Capture the cell that displays the provided text and extract its (x, y) central coordinate. 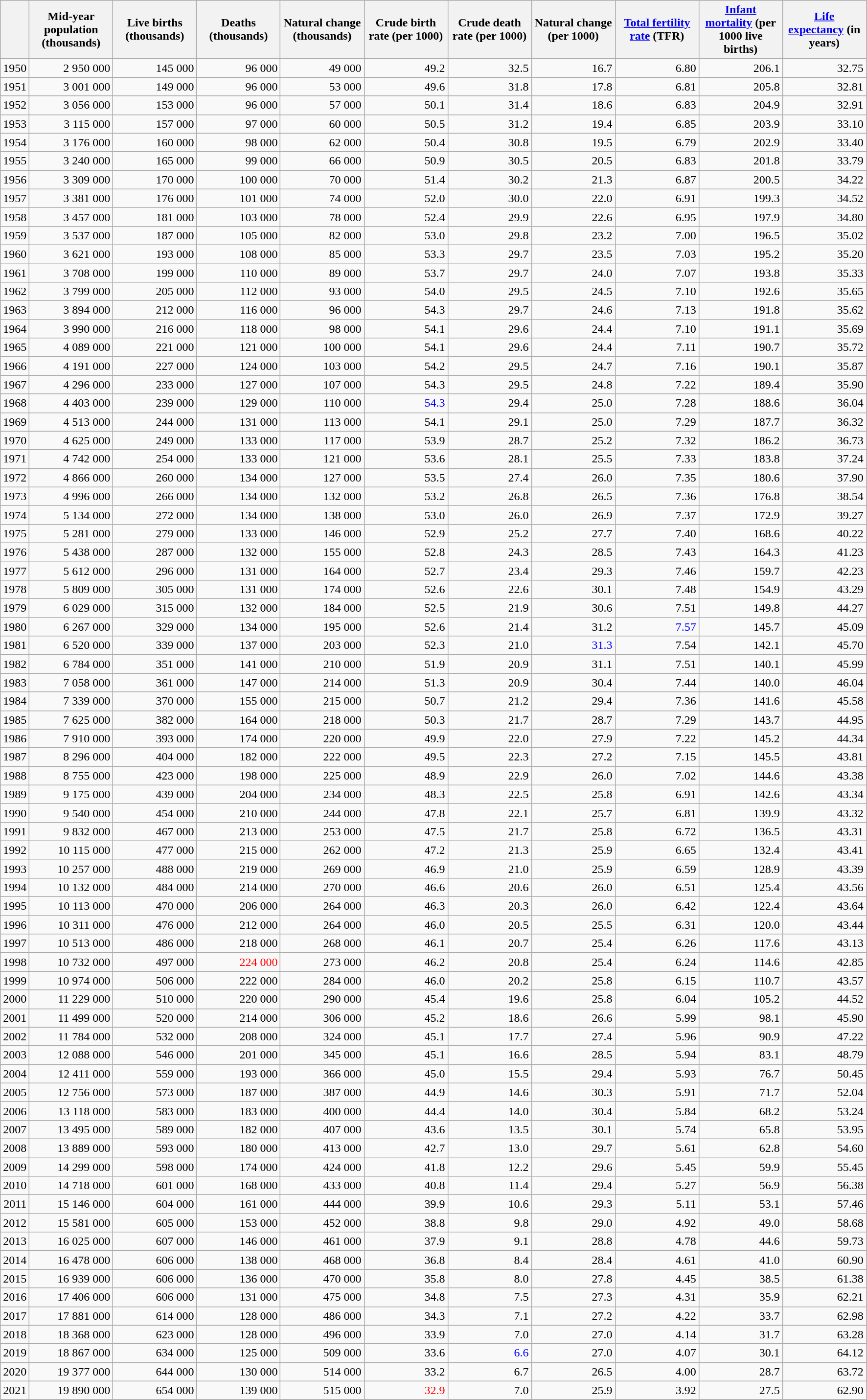
3.92 (657, 1390)
186.2 (741, 440)
187.7 (741, 422)
407 000 (322, 1129)
1950 (15, 68)
139.9 (741, 813)
197.9 (741, 217)
30.0 (489, 198)
46.6 (406, 888)
51.3 (406, 683)
32.91 (824, 105)
176.8 (741, 496)
32.9 (406, 1390)
32.75 (824, 68)
15 581 000 (71, 1223)
15.5 (489, 1074)
1952 (15, 105)
7.00 (657, 235)
4.78 (657, 1241)
7 058 000 (71, 683)
21.4 (489, 627)
35.65 (824, 292)
216 000 (155, 329)
1977 (15, 571)
16 478 000 (71, 1260)
589 000 (155, 1129)
387 000 (322, 1092)
6.26 (657, 943)
176 000 (155, 198)
7.57 (657, 627)
1995 (15, 906)
45.4 (406, 999)
29.9 (489, 217)
170 000 (155, 180)
49.2 (406, 68)
43.64 (824, 906)
4 742 000 (71, 459)
48.9 (406, 776)
9.1 (489, 1241)
Deaths (thousands) (239, 29)
400 000 (322, 1111)
105 000 (239, 235)
53 000 (322, 87)
29.1 (489, 422)
546 000 (155, 1055)
54.0 (406, 292)
Crude birth rate (per 1000) (406, 29)
43.56 (824, 888)
65.8 (741, 1129)
4 625 000 (71, 440)
43.57 (824, 981)
90.9 (741, 1036)
1982 (15, 664)
2013 (15, 1241)
6.6 (489, 1353)
8 755 000 (71, 776)
190.1 (741, 366)
45.0 (406, 1074)
514 000 (322, 1372)
583 000 (155, 1111)
16 939 000 (71, 1279)
Live births (thousands) (155, 29)
9 540 000 (71, 813)
53.5 (406, 478)
43.34 (824, 794)
6.15 (657, 981)
193.8 (741, 273)
7.32 (657, 440)
6.42 (657, 906)
19.5 (573, 142)
31.8 (489, 87)
2005 (15, 1092)
382 000 (155, 720)
1963 (15, 310)
50.1 (406, 105)
2016 (15, 1297)
2009 (15, 1167)
63.28 (824, 1334)
7.11 (657, 347)
35.9 (741, 1297)
201.8 (741, 161)
63.72 (824, 1372)
33.79 (824, 161)
82 000 (322, 235)
7.16 (657, 366)
149 000 (155, 87)
366 000 (322, 1074)
6 267 000 (71, 627)
4.07 (657, 1353)
13 118 000 (71, 1111)
206.1 (741, 68)
1970 (15, 440)
105.2 (741, 999)
205 000 (155, 292)
44.6 (741, 1241)
26.9 (573, 515)
16 025 000 (71, 1241)
203.9 (741, 124)
6.31 (657, 925)
46.1 (406, 943)
205.8 (741, 87)
78 000 (322, 217)
46.04 (824, 683)
101 000 (239, 198)
17 881 000 (71, 1316)
598 000 (155, 1167)
132.4 (741, 850)
57 000 (322, 105)
172.9 (741, 515)
53.24 (824, 1111)
7.5 (489, 1297)
27.5 (741, 1390)
1990 (15, 813)
7.40 (657, 533)
654 000 (155, 1390)
1976 (15, 552)
249 000 (155, 440)
2000 (15, 999)
262 000 (322, 850)
424 000 (322, 1167)
7.15 (657, 757)
40.8 (406, 1186)
1972 (15, 478)
43.39 (824, 869)
8.0 (489, 1279)
604 000 (155, 1204)
98.1 (741, 1018)
5.96 (657, 1036)
107 000 (322, 385)
28.8 (573, 1241)
35.72 (824, 347)
35.87 (824, 366)
6.72 (657, 831)
593 000 (155, 1148)
272 000 (155, 515)
7 910 000 (71, 738)
1980 (15, 627)
35.69 (824, 329)
18 867 000 (71, 1353)
6.95 (657, 217)
97 000 (239, 124)
53.6 (406, 459)
324 000 (322, 1036)
5 809 000 (71, 590)
7.33 (657, 459)
47.22 (824, 1036)
5.11 (657, 1204)
1987 (15, 757)
49.5 (406, 757)
45.09 (824, 627)
4 089 000 (71, 347)
45.90 (824, 1018)
370 000 (155, 701)
28.1 (489, 459)
43.13 (824, 943)
122.4 (741, 906)
34.8 (406, 1297)
27.7 (573, 533)
14.0 (489, 1111)
26.6 (573, 1018)
57.46 (824, 1204)
5.84 (657, 1111)
7.13 (657, 310)
9 832 000 (71, 831)
509 000 (322, 1353)
433 000 (322, 1186)
6.51 (657, 888)
4.31 (657, 1297)
31.1 (573, 664)
188.6 (741, 403)
46.2 (406, 962)
83.1 (741, 1055)
26.8 (489, 496)
18 368 000 (71, 1334)
20.2 (489, 981)
110.7 (741, 981)
71.7 (741, 1092)
108 000 (239, 254)
2018 (15, 1334)
1991 (15, 831)
6.80 (657, 68)
227 000 (155, 366)
44.27 (824, 608)
7.02 (657, 776)
23.4 (489, 571)
11.4 (489, 1186)
4 866 000 (71, 478)
120.0 (741, 925)
199.3 (741, 198)
70 000 (322, 180)
260 000 (155, 478)
42.7 (406, 1148)
24.7 (573, 366)
24.8 (573, 385)
2010 (15, 1186)
287 000 (155, 552)
29.8 (489, 235)
12 411 000 (71, 1074)
39.9 (406, 1204)
461 000 (322, 1241)
191.8 (741, 310)
607 000 (155, 1241)
444 000 (322, 1204)
53.95 (824, 1129)
49.6 (406, 87)
128.9 (741, 869)
4.22 (657, 1316)
3 457 000 (71, 217)
10 132 000 (71, 888)
43.38 (824, 776)
315 000 (155, 608)
54.60 (824, 1148)
33.6 (406, 1353)
1962 (15, 292)
45.58 (824, 701)
27.9 (573, 738)
14.6 (489, 1092)
117.6 (741, 943)
22.9 (489, 776)
157 000 (155, 124)
2002 (15, 1036)
Life expectancy (in years) (824, 29)
61.38 (824, 1279)
7.48 (657, 590)
53.9 (406, 440)
7.1 (489, 1316)
36.8 (406, 1260)
35.33 (824, 273)
1961 (15, 273)
31.4 (489, 105)
43.81 (824, 757)
114.6 (741, 962)
31.7 (741, 1334)
34.22 (824, 180)
225 000 (322, 776)
20.3 (489, 906)
7 339 000 (71, 701)
4 403 000 (71, 403)
60 000 (322, 124)
2017 (15, 1316)
1959 (15, 235)
30.2 (489, 180)
221 000 (155, 347)
1974 (15, 515)
24.3 (489, 552)
19 890 000 (71, 1390)
1960 (15, 254)
44.4 (406, 1111)
4.92 (657, 1223)
2004 (15, 1074)
33.10 (824, 124)
16.7 (573, 68)
14 718 000 (71, 1186)
467 000 (155, 831)
154.9 (741, 590)
254 000 (155, 459)
634 000 (155, 1353)
33.9 (406, 1334)
4 191 000 (71, 366)
45.2 (406, 1018)
52.5 (406, 608)
1988 (15, 776)
43.41 (824, 850)
99 000 (239, 161)
1992 (15, 850)
145.7 (741, 627)
24.0 (573, 273)
44.34 (824, 738)
339 000 (155, 645)
10 974 000 (71, 981)
142.6 (741, 794)
112 000 (239, 292)
329 000 (155, 627)
3 056 000 (71, 105)
5.99 (657, 1018)
1957 (15, 198)
1955 (15, 161)
200.5 (741, 180)
35.20 (824, 254)
38.54 (824, 496)
488 000 (155, 869)
13.5 (489, 1129)
204.9 (741, 105)
59.73 (824, 1241)
3 001 000 (71, 87)
180 000 (239, 1148)
1989 (15, 794)
29.0 (573, 1223)
497 000 (155, 962)
136.5 (741, 831)
5.94 (657, 1055)
36.32 (824, 422)
33.2 (406, 1372)
168.6 (741, 533)
32.5 (489, 68)
52.7 (406, 571)
136 000 (239, 1279)
5 134 000 (71, 515)
393 000 (155, 738)
413 000 (322, 1148)
475 000 (322, 1297)
13 889 000 (71, 1148)
89 000 (322, 273)
3 115 000 (71, 124)
53.1 (741, 1204)
Natural change (thousands) (322, 29)
476 000 (155, 925)
52.0 (406, 198)
50.9 (406, 161)
2020 (15, 1372)
35.8 (406, 1279)
10 311 000 (71, 925)
19 377 000 (71, 1372)
45.99 (824, 664)
477 000 (155, 850)
118 000 (239, 329)
42.23 (824, 571)
145.2 (741, 738)
113 000 (322, 422)
6 784 000 (71, 664)
50.45 (824, 1074)
195.2 (741, 254)
213 000 (239, 831)
180.6 (741, 478)
454 000 (155, 813)
11 784 000 (71, 1036)
27.8 (573, 1279)
296 000 (155, 571)
361 000 (155, 683)
191.1 (741, 329)
40.22 (824, 533)
234 000 (322, 794)
345 000 (322, 1055)
117 000 (322, 440)
12.2 (489, 1167)
143.7 (741, 720)
3 621 000 (71, 254)
74 000 (322, 198)
6.65 (657, 850)
27.3 (573, 1297)
439 000 (155, 794)
130 000 (239, 1372)
34.3 (406, 1316)
7.28 (657, 403)
3 381 000 (71, 198)
1983 (15, 683)
219 000 (239, 869)
Total fertility rate (TFR) (657, 29)
50.7 (406, 701)
1975 (15, 533)
224 000 (239, 962)
35.90 (824, 385)
199 000 (155, 273)
17.8 (573, 87)
3 894 000 (71, 310)
22.3 (489, 757)
10.6 (489, 1204)
53.7 (406, 273)
52.9 (406, 533)
520 000 (155, 1018)
23.5 (573, 254)
268 000 (322, 943)
50.4 (406, 142)
1965 (15, 347)
44.95 (824, 720)
515 000 (322, 1390)
510 000 (155, 999)
6.59 (657, 869)
5.91 (657, 1092)
62.98 (824, 1316)
17.7 (489, 1036)
56.38 (824, 1186)
139 000 (239, 1390)
22.5 (489, 794)
32.81 (824, 87)
532 000 (155, 1036)
16.6 (489, 1055)
189.4 (741, 385)
50.3 (406, 720)
1971 (15, 459)
11 499 000 (71, 1018)
1979 (15, 608)
3 537 000 (71, 235)
5 612 000 (71, 571)
7.54 (657, 645)
198 000 (239, 776)
141.6 (741, 701)
484 000 (155, 888)
52.04 (824, 1092)
4 513 000 (71, 422)
85 000 (322, 254)
37.9 (406, 1241)
192.6 (741, 292)
52.8 (406, 552)
2011 (15, 1204)
30.3 (573, 1092)
1964 (15, 329)
468 000 (322, 1260)
605 000 (155, 1223)
1985 (15, 720)
11 229 000 (71, 999)
129 000 (239, 403)
43.6 (406, 1129)
142.1 (741, 645)
37.24 (824, 459)
5 281 000 (71, 533)
93 000 (322, 292)
5.45 (657, 1167)
204 000 (239, 794)
496 000 (322, 1334)
52.3 (406, 645)
190.7 (741, 347)
208 000 (239, 1036)
2 950 000 (71, 68)
506 000 (155, 981)
28.4 (573, 1260)
62.90 (824, 1390)
7 625 000 (71, 720)
49.0 (741, 1223)
38.8 (406, 1223)
4.45 (657, 1279)
43.44 (824, 925)
43.31 (824, 831)
43.32 (824, 813)
4 996 000 (71, 496)
38.5 (741, 1279)
452 000 (322, 1223)
644 000 (155, 1372)
14 299 000 (71, 1167)
1981 (15, 645)
36.73 (824, 440)
141 000 (239, 664)
51.9 (406, 664)
Crude death rate (per 1000) (489, 29)
573 000 (155, 1092)
36.04 (824, 403)
6.7 (489, 1372)
41.23 (824, 552)
284 000 (322, 981)
33.7 (741, 1316)
47.2 (406, 850)
46.9 (406, 869)
3 309 000 (71, 180)
54.2 (406, 366)
306 000 (322, 1018)
53.2 (406, 496)
47.5 (406, 831)
20.7 (489, 943)
66 000 (322, 161)
56.9 (741, 1186)
58.68 (824, 1223)
1969 (15, 422)
5.74 (657, 1129)
423 000 (155, 776)
206 000 (239, 906)
12 088 000 (71, 1055)
53.3 (406, 254)
1967 (15, 385)
183.8 (741, 459)
147 000 (239, 683)
31.3 (573, 645)
41.0 (741, 1260)
201 000 (239, 1055)
270 000 (322, 888)
164.3 (741, 552)
62.8 (741, 1148)
7.43 (657, 552)
7.37 (657, 515)
2001 (15, 1018)
3 990 000 (71, 329)
4.61 (657, 1260)
1994 (15, 888)
140.0 (741, 683)
4.14 (657, 1334)
34.52 (824, 198)
273 000 (322, 962)
35.02 (824, 235)
279 000 (155, 533)
623 000 (155, 1334)
3 799 000 (71, 292)
165 000 (155, 161)
13 495 000 (71, 1129)
1968 (15, 403)
8 296 000 (71, 757)
6.24 (657, 962)
202.9 (741, 142)
6.85 (657, 124)
20.6 (489, 888)
45.70 (824, 645)
24.5 (573, 292)
7.44 (657, 683)
1954 (15, 142)
30.5 (489, 161)
6 029 000 (71, 608)
159.7 (741, 571)
7.07 (657, 273)
4.00 (657, 1372)
9.8 (489, 1223)
41.8 (406, 1167)
253 000 (322, 831)
68.2 (741, 1111)
10 732 000 (71, 962)
1953 (15, 124)
62 000 (322, 142)
10 113 000 (71, 906)
559 000 (155, 1074)
181 000 (155, 217)
5.27 (657, 1186)
48.79 (824, 1055)
60.90 (824, 1260)
48.3 (406, 794)
Infant mortality (per 1000 live births) (741, 29)
39.27 (824, 515)
614 000 (155, 1316)
2003 (15, 1055)
8.4 (489, 1260)
305 000 (155, 590)
51.4 (406, 180)
1986 (15, 738)
137 000 (239, 645)
125.4 (741, 888)
1997 (15, 943)
351 000 (155, 664)
Natural change (per 1000) (573, 29)
46.3 (406, 906)
2012 (15, 1223)
1973 (15, 496)
160 000 (155, 142)
30.6 (573, 608)
239 000 (155, 403)
19.6 (489, 999)
35.62 (824, 310)
3 240 000 (71, 161)
44.52 (824, 999)
25.7 (573, 813)
7.35 (657, 478)
184 000 (322, 608)
3 708 000 (71, 273)
49.9 (406, 738)
52.4 (406, 217)
145.5 (741, 757)
1966 (15, 366)
47.8 (406, 813)
269 000 (322, 869)
2006 (15, 1111)
12 756 000 (71, 1092)
168 000 (239, 1186)
2007 (15, 1129)
9 175 000 (71, 794)
15 146 000 (71, 1204)
5 438 000 (71, 552)
20.8 (489, 962)
43.29 (824, 590)
30.8 (489, 142)
4 296 000 (71, 385)
2021 (15, 1390)
196.5 (741, 235)
2008 (15, 1148)
24.6 (573, 310)
49 000 (322, 68)
203 000 (322, 645)
55.45 (824, 1167)
Mid-year population (thousands) (71, 29)
1993 (15, 869)
2019 (15, 1353)
116 000 (239, 310)
195 000 (322, 627)
76.7 (741, 1074)
1984 (15, 701)
59.9 (741, 1167)
37.90 (824, 478)
145 000 (155, 68)
1999 (15, 981)
6.04 (657, 999)
64.12 (824, 1353)
34.80 (824, 217)
125 000 (239, 1353)
2014 (15, 1260)
266 000 (155, 496)
161 000 (239, 1204)
10 513 000 (71, 943)
1951 (15, 87)
7.03 (657, 254)
17 406 000 (71, 1297)
7.46 (657, 571)
144.6 (741, 776)
10 115 000 (71, 850)
3 176 000 (71, 142)
22.1 (489, 813)
6 520 000 (71, 645)
183 000 (239, 1111)
290 000 (322, 999)
23.2 (573, 235)
62.21 (824, 1297)
404 000 (155, 757)
5.93 (657, 1074)
44.9 (406, 1092)
149.8 (741, 608)
33.40 (824, 142)
140.1 (741, 664)
124 000 (239, 366)
21.2 (489, 701)
1978 (15, 590)
233 000 (155, 385)
13.0 (489, 1148)
21.9 (489, 608)
10 257 000 (71, 869)
42.85 (824, 962)
6.87 (657, 180)
1958 (15, 217)
1998 (15, 962)
5.61 (657, 1148)
50.5 (406, 124)
6.79 (657, 142)
601 000 (155, 1186)
2015 (15, 1279)
1956 (15, 180)
19.4 (573, 124)
1996 (15, 925)
